Find where the given text appears and provide that cell's center as (x, y) coordinate. 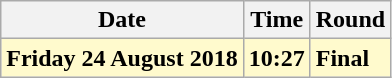
10:27 (276, 58)
Friday 24 August 2018 (122, 58)
Date (122, 20)
Time (276, 20)
Final (350, 58)
Round (350, 20)
